Locate the cell with the specified text and output its [X, Y] center coordinate. 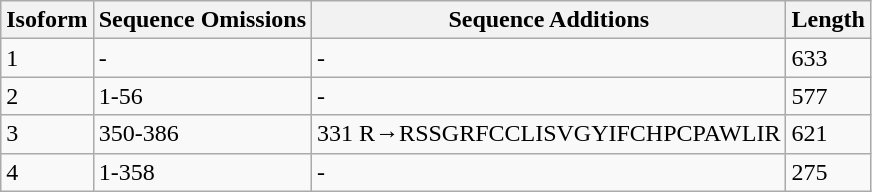
350-386 [202, 134]
331 R→RSSGRFCCLISVGYIFCHPCPAWLIR [549, 134]
4 [47, 172]
3 [47, 134]
621 [828, 134]
633 [828, 58]
577 [828, 96]
1-56 [202, 96]
2 [47, 96]
Isoform [47, 20]
1 [47, 58]
Sequence Additions [549, 20]
1-358 [202, 172]
Length [828, 20]
Sequence Omissions [202, 20]
275 [828, 172]
